Return the (x, y) coordinate for the center point of the cell that contains the specified text.  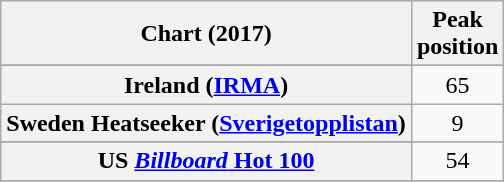
Chart (2017) (206, 34)
Sweden Heatseeker (Sverigetopplistan) (206, 123)
US Billboard Hot 100 (206, 161)
54 (457, 161)
65 (457, 85)
9 (457, 123)
Ireland (IRMA) (206, 85)
Peak position (457, 34)
